Search for the cell housing the specified text and yield its [X, Y] center coordinate. 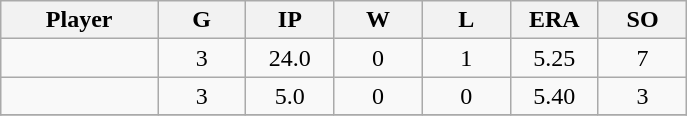
SO [642, 20]
L [466, 20]
7 [642, 58]
IP [290, 20]
G [202, 20]
24.0 [290, 58]
5.0 [290, 96]
Player [80, 20]
5.40 [554, 96]
5.25 [554, 58]
ERA [554, 20]
1 [466, 58]
W [378, 20]
